Extract the (x, y) coordinate from the center of the cell holding the provided text.  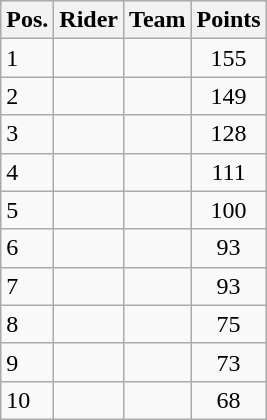
1 (28, 58)
155 (228, 58)
Rider (89, 20)
Points (228, 20)
10 (28, 400)
4 (28, 172)
Pos. (28, 20)
73 (228, 362)
100 (228, 210)
7 (28, 286)
2 (28, 96)
149 (228, 96)
111 (228, 172)
9 (28, 362)
128 (228, 134)
68 (228, 400)
75 (228, 324)
Team (158, 20)
6 (28, 248)
3 (28, 134)
5 (28, 210)
8 (28, 324)
